Return the (x, y) coordinate for the center point of the cell that contains the specified text.  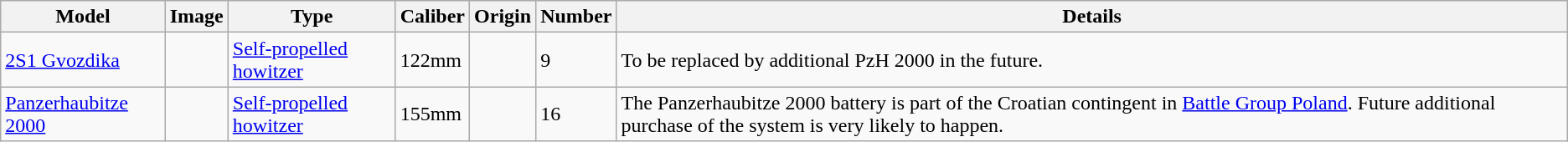
Origin (503, 17)
To be replaced by additional PzH 2000 in the future. (1092, 60)
Number (576, 17)
2S1 Gvozdika (83, 60)
Type (312, 17)
Panzerhaubitze 2000 (83, 114)
9 (576, 60)
Caliber (432, 17)
Details (1092, 17)
155mm (432, 114)
16 (576, 114)
Model (83, 17)
Image (196, 17)
122mm (432, 60)
